Capture the cell that displays the provided text and extract its (X, Y) central coordinate. 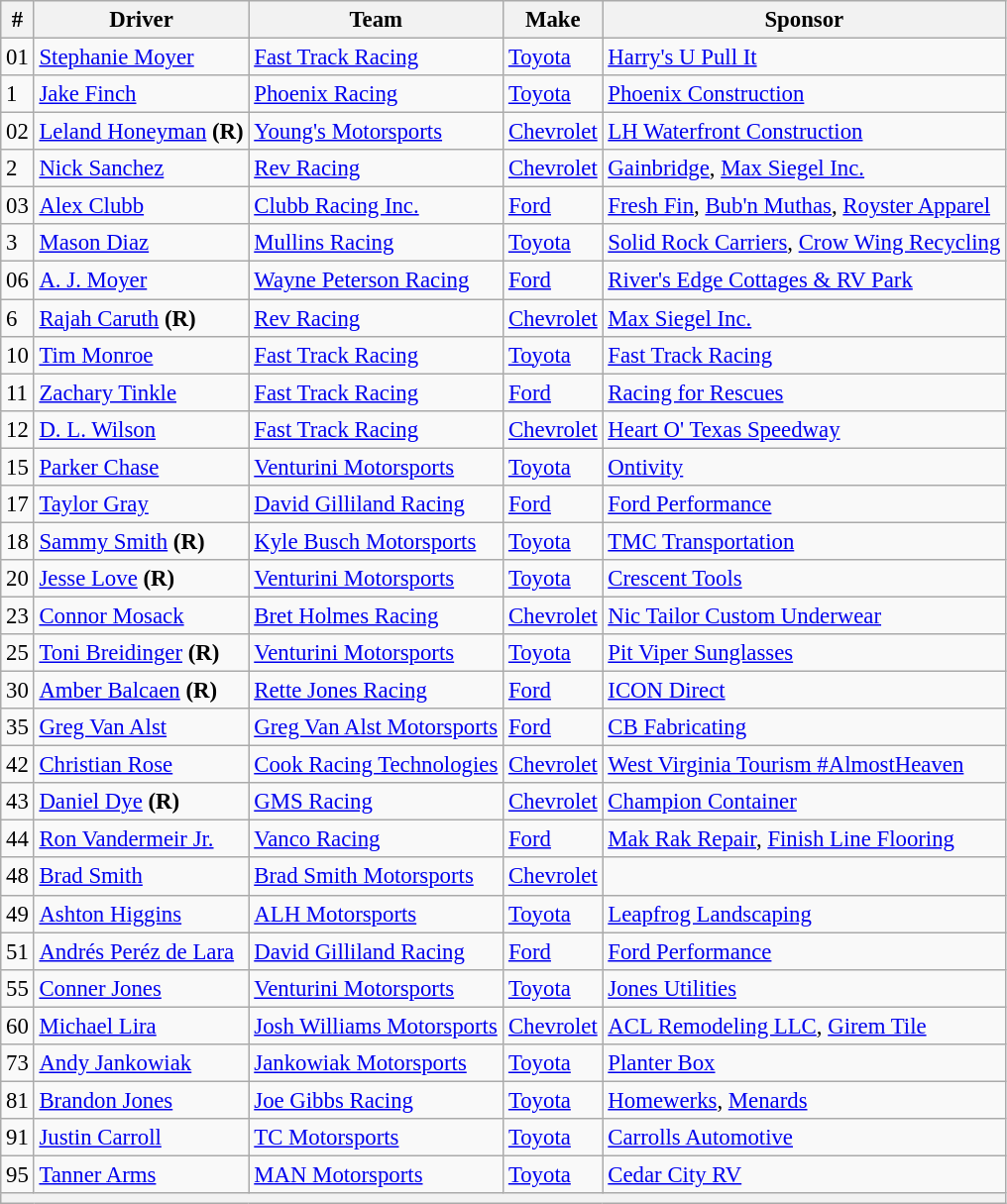
Brad Smith Motorsports (377, 877)
Daniel Dye (R) (141, 802)
51 (18, 951)
Justin Carroll (141, 1138)
Gainbridge, Max Siegel Inc. (805, 168)
Team (377, 20)
Stephanie Moyer (141, 57)
Max Siegel Inc. (805, 318)
44 (18, 839)
2 (18, 168)
GMS Racing (377, 802)
Ontivity (805, 467)
Jones Utilities (805, 988)
91 (18, 1138)
Andrés Peréz de Lara (141, 951)
MAN Motorsports (377, 1174)
Rette Jones Racing (377, 691)
TMC Transportation (805, 541)
Kyle Busch Motorsports (377, 541)
Crescent Tools (805, 579)
3 (18, 243)
Racing for Rescues (805, 392)
LH Waterfront Construction (805, 132)
Champion Container (805, 802)
Phoenix Racing (377, 94)
Nick Sanchez (141, 168)
Jankowiak Motorsports (377, 1063)
Zachary Tinkle (141, 392)
Sammy Smith (R) (141, 541)
Cedar City RV (805, 1174)
Rajah Caruth (R) (141, 318)
Mullins Racing (377, 243)
12 (18, 429)
Vanco Racing (377, 839)
Parker Chase (141, 467)
Phoenix Construction (805, 94)
ICON Direct (805, 691)
15 (18, 467)
Sponsor (805, 20)
Greg Van Alst (141, 727)
CB Fabricating (805, 727)
Pit Viper Sunglasses (805, 653)
Joe Gibbs Racing (377, 1100)
Connor Mosack (141, 615)
60 (18, 1026)
35 (18, 727)
17 (18, 504)
Leland Honeyman (R) (141, 132)
Mason Diaz (141, 243)
Wayne Peterson Racing (377, 280)
Make (553, 20)
Carrolls Automotive (805, 1138)
Nic Tailor Custom Underwear (805, 615)
Clubb Racing Inc. (377, 206)
Josh Williams Motorsports (377, 1026)
43 (18, 802)
01 (18, 57)
Harry's U Pull It (805, 57)
A. J. Moyer (141, 280)
18 (18, 541)
Alex Clubb (141, 206)
Brandon Jones (141, 1100)
West Virginia Tourism #AlmostHeaven (805, 765)
Homewerks, Menards (805, 1100)
20 (18, 579)
03 (18, 206)
Tim Monroe (141, 355)
Solid Rock Carriers, Crow Wing Recycling (805, 243)
Cook Racing Technologies (377, 765)
Bret Holmes Racing (377, 615)
95 (18, 1174)
06 (18, 280)
# (18, 20)
Planter Box (805, 1063)
Christian Rose (141, 765)
Fresh Fin, Bub'n Muthas, Royster Apparel (805, 206)
49 (18, 914)
D. L. Wilson (141, 429)
TC Motorsports (377, 1138)
Jesse Love (R) (141, 579)
6 (18, 318)
Mak Rak Repair, Finish Line Flooring (805, 839)
30 (18, 691)
Driver (141, 20)
10 (18, 355)
42 (18, 765)
River's Edge Cottages & RV Park (805, 280)
48 (18, 877)
Tanner Arms (141, 1174)
Ashton Higgins (141, 914)
1 (18, 94)
ALH Motorsports (377, 914)
Jake Finch (141, 94)
73 (18, 1063)
Heart O' Texas Speedway (805, 429)
11 (18, 392)
Greg Van Alst Motorsports (377, 727)
Taylor Gray (141, 504)
Michael Lira (141, 1026)
Toni Breidinger (R) (141, 653)
02 (18, 132)
Young's Motorsports (377, 132)
23 (18, 615)
Brad Smith (141, 877)
55 (18, 988)
ACL Remodeling LLC, Girem Tile (805, 1026)
Leapfrog Landscaping (805, 914)
81 (18, 1100)
Andy Jankowiak (141, 1063)
Ron Vandermeir Jr. (141, 839)
Conner Jones (141, 988)
Amber Balcaen (R) (141, 691)
25 (18, 653)
